Find where the given text appears and provide that cell's center as (X, Y) coordinate. 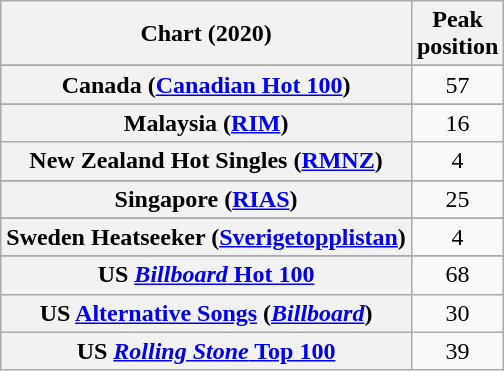
39 (457, 351)
68 (457, 275)
US Alternative Songs (Billboard) (206, 313)
16 (457, 123)
Peakposition (457, 34)
25 (457, 199)
Chart (2020) (206, 34)
30 (457, 313)
US Rolling Stone Top 100 (206, 351)
New Zealand Hot Singles (RMNZ) (206, 161)
Sweden Heatseeker (Sverigetopplistan) (206, 237)
57 (457, 85)
US Billboard Hot 100 (206, 275)
Canada (Canadian Hot 100) (206, 85)
Malaysia (RIM) (206, 123)
Singapore (RIAS) (206, 199)
